Locate the cell with the specified text and output its [x, y] center coordinate. 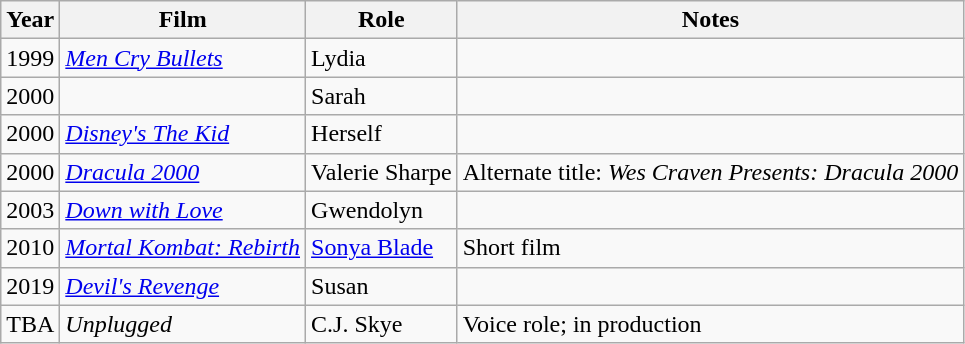
Herself [382, 134]
Unplugged [183, 324]
Sonya Blade [382, 248]
Lydia [382, 58]
TBA [30, 324]
Film [183, 20]
2003 [30, 210]
Notes [710, 20]
Men Cry Bullets [183, 58]
Sarah [382, 96]
Susan [382, 286]
Disney's The Kid [183, 134]
Short film [710, 248]
2010 [30, 248]
Down with Love [183, 210]
C.J. Skye [382, 324]
Role [382, 20]
Mortal Kombat: Rebirth [183, 248]
Alternate title: Wes Craven Presents: Dracula 2000 [710, 172]
Dracula 2000 [183, 172]
1999 [30, 58]
Valerie Sharpe [382, 172]
Devil's Revenge [183, 286]
Gwendolyn [382, 210]
Year [30, 20]
Voice role; in production [710, 324]
2019 [30, 286]
